Return the [x, y] coordinate for the center point of the cell that contains the specified text.  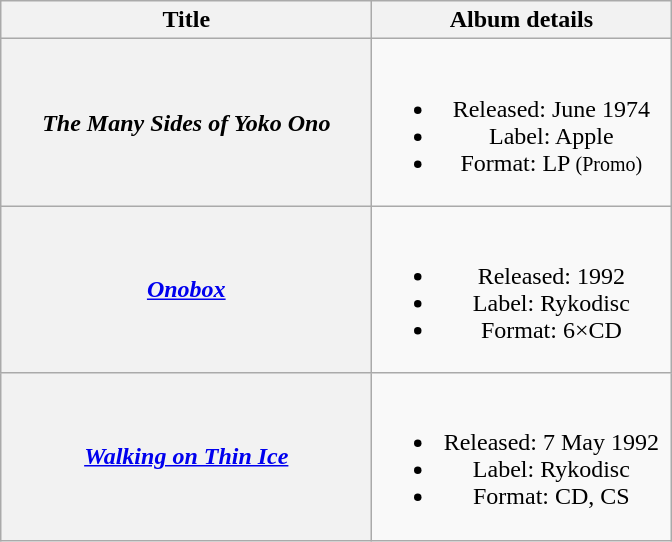
Released: June 1974Label: AppleFormat: LP (Promo) [522, 122]
Released: 7 May 1992Label: RykodiscFormat: CD, CS [522, 456]
Album details [522, 20]
The Many Sides of Yoko Ono [186, 122]
Released: 1992Label: RykodiscFormat: 6×CD [522, 290]
Onobox [186, 290]
Title [186, 20]
Walking on Thin Ice [186, 456]
